Scan for the cell matching the given text and deliver its [X, Y] coordinate at center. 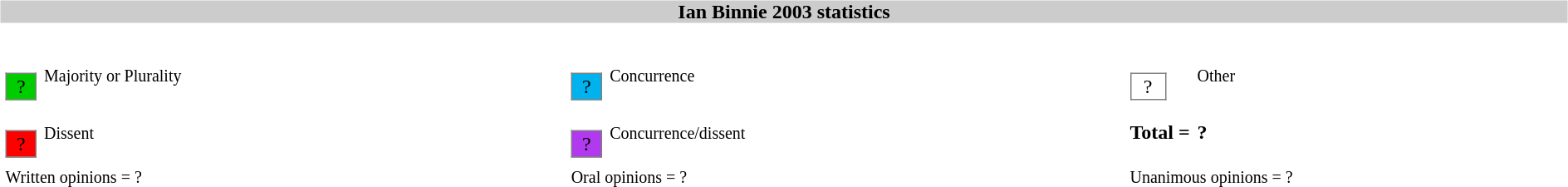
Total = [1159, 132]
Majority or Plurality [304, 76]
Concurrence [865, 76]
Dissent [304, 132]
Ian Binnie 2003 statistics [784, 12]
Concurrence/dissent [865, 132]
Other [1380, 76]
